From the cell containing the given text, extract its center point as [X, Y] coordinate. 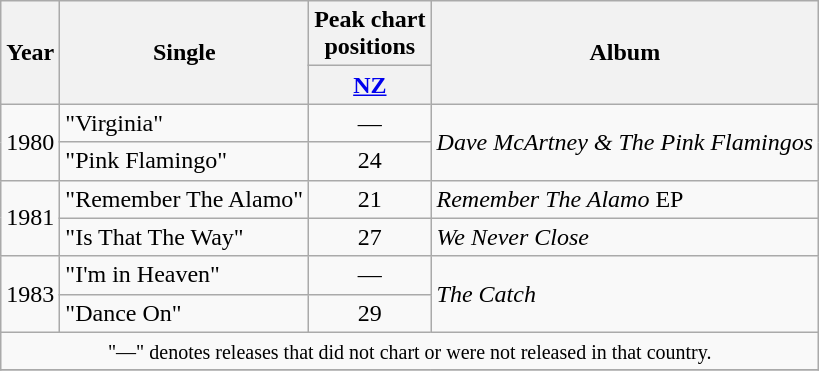
"Pink Flamingo" [184, 161]
Single [184, 52]
The Catch [625, 294]
1980 [30, 142]
27 [370, 237]
Peak chartpositions [370, 34]
Album [625, 52]
"Virginia" [184, 123]
21 [370, 199]
Dave McArtney & The Pink Flamingos [625, 142]
"I'm in Heaven" [184, 275]
1983 [30, 294]
NZ [370, 85]
Year [30, 52]
29 [370, 313]
24 [370, 161]
"Dance On" [184, 313]
We Never Close [625, 237]
Remember The Alamo EP [625, 199]
"Is That The Way" [184, 237]
"—" denotes releases that did not chart or were not released in that country. [410, 351]
1981 [30, 218]
"Remember The Alamo" [184, 199]
